From the cell containing the given text, extract its center point as [x, y] coordinate. 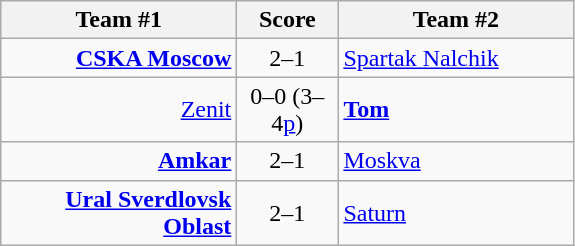
Zenit [119, 110]
Score [288, 20]
Team #2 [456, 20]
0–0 (3–4p) [288, 110]
Spartak Nalchik [456, 58]
Ural Sverdlovsk Oblast [119, 212]
Tom [456, 110]
Saturn [456, 212]
Team #1 [119, 20]
Moskva [456, 161]
CSKA Moscow [119, 58]
Amkar [119, 161]
